Search for the cell housing the specified text and yield its (x, y) center coordinate. 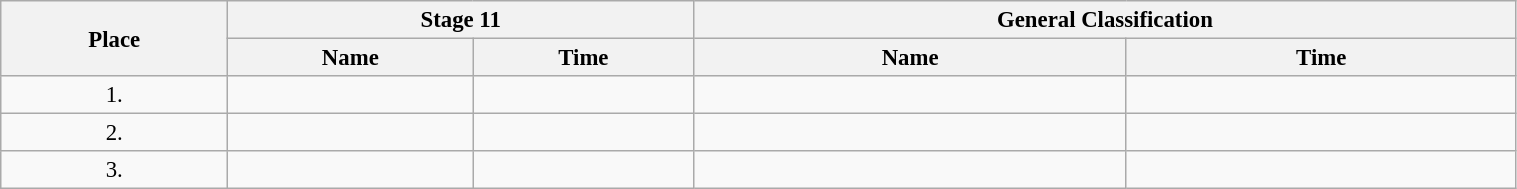
General Classification (1105, 20)
3. (114, 170)
1. (114, 95)
2. (114, 133)
Place (114, 38)
Stage 11 (461, 20)
